Capture the cell that displays the provided text and extract its [x, y] central coordinate. 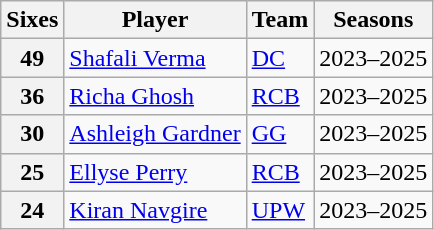
Shafali Verma [155, 58]
49 [32, 58]
Ashleigh Gardner [155, 134]
Richa Ghosh [155, 96]
Kiran Navgire [155, 210]
Ellyse Perry [155, 172]
36 [32, 96]
30 [32, 134]
Seasons [374, 20]
GG [280, 134]
DC [280, 58]
UPW [280, 210]
24 [32, 210]
Team [280, 20]
Player [155, 20]
25 [32, 172]
Sixes [32, 20]
